Pinpoint the cell where the given text exists, returning its (x, y) midpoint coordinate. 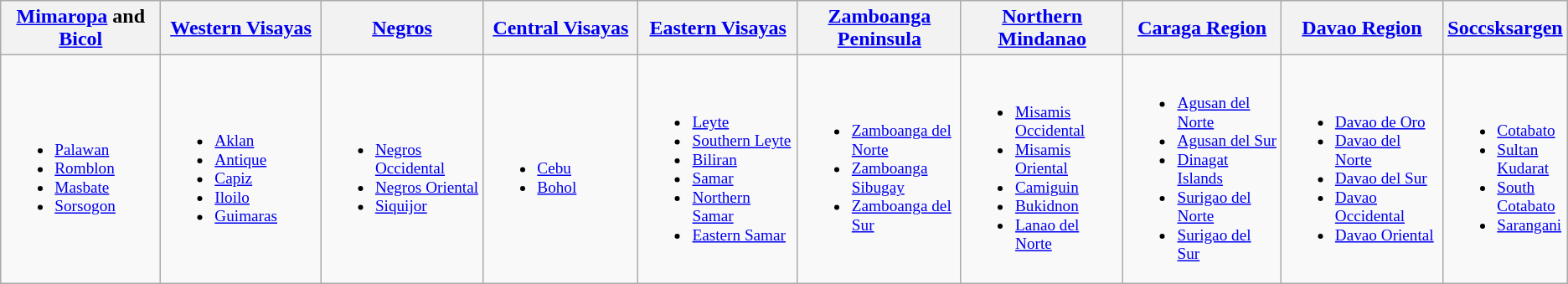
Soccsksargen (1505, 28)
Eastern Visayas (718, 28)
Negros OccidentalNegros OrientalSiquijor (402, 169)
Zamboanga Peninsula (879, 28)
LeyteSouthern LeyteBiliranSamarNorthern SamarEastern Samar (718, 169)
Northern Mindanao (1042, 28)
Agusan del NorteAgusan del SurDinagat IslandsSurigao del NorteSurigao del Sur (1202, 169)
Negros (402, 28)
Davao de OroDavao del NorteDavao del SurDavao OccidentalDavao Oriental (1362, 169)
Mimaropa and Bicol (80, 28)
CebuBohol (561, 169)
CotabatoSultan KudaratSouth CotabatoSarangani (1505, 169)
Central Visayas (561, 28)
PalawanRomblonMasbateSorsogon (80, 169)
Zamboanga del NorteZamboanga SibugayZamboanga del Sur (879, 169)
Caraga Region (1202, 28)
Misamis OccidentalMisamis OrientalCamiguinBukidnonLanao del Norte (1042, 169)
AklanAntiqueCapizIloiloGuimaras (241, 169)
Western Visayas (241, 28)
Davao Region (1362, 28)
